Provide the (x, y) coordinate of the cell's center where the given text is located.  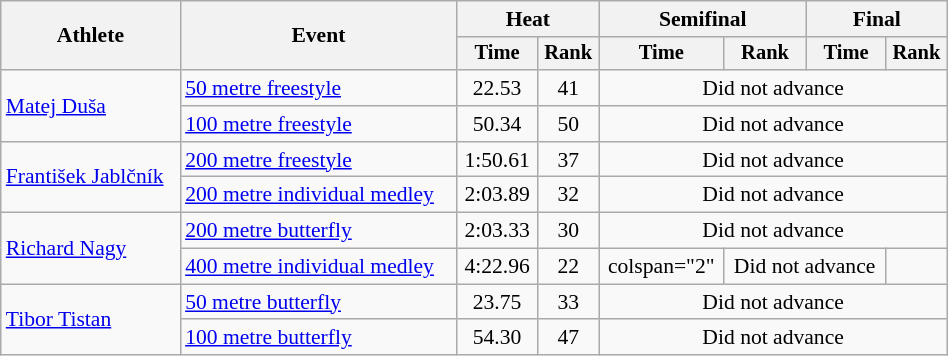
41 (568, 88)
Semifinal (703, 19)
František Jablčník (90, 178)
Heat (528, 19)
1:50.61 (498, 160)
Richard Nagy (90, 248)
30 (568, 231)
47 (568, 338)
22 (568, 267)
50 metre butterfly (318, 302)
400 metre individual medley (318, 267)
37 (568, 160)
50.34 (498, 124)
Matej Duša (90, 106)
Final (878, 19)
50 metre freestyle (318, 88)
22.53 (498, 88)
Athlete (90, 36)
200 metre freestyle (318, 160)
Tibor Tistan (90, 320)
54.30 (498, 338)
colspan="2" (662, 267)
100 metre butterfly (318, 338)
2:03.89 (498, 195)
50 (568, 124)
33 (568, 302)
100 metre freestyle (318, 124)
200 metre butterfly (318, 231)
32 (568, 195)
Event (318, 36)
4:22.96 (498, 267)
200 metre individual medley (318, 195)
23.75 (498, 302)
2:03.33 (498, 231)
